Extract the [x, y] coordinate from the center of the cell holding the provided text.  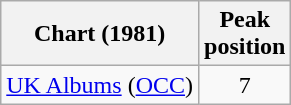
UK Albums (OCC) [100, 85]
Chart (1981) [100, 34]
Peakposition [245, 34]
7 [245, 85]
